Locate the cell with the specified text and output its (X, Y) center coordinate. 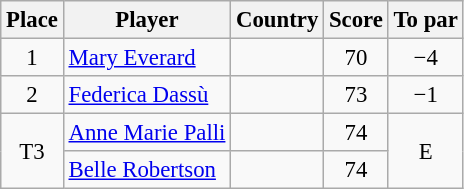
Country (278, 20)
70 (356, 58)
2 (32, 95)
−1 (426, 95)
E (426, 152)
Federica Dassù (147, 95)
Place (32, 20)
Mary Everard (147, 58)
73 (356, 95)
Anne Marie Palli (147, 133)
1 (32, 58)
Belle Robertson (147, 170)
Player (147, 20)
Score (356, 20)
−4 (426, 58)
To par (426, 20)
T3 (32, 152)
